Return the [x, y] coordinate for the center point of the cell that contains the specified text.  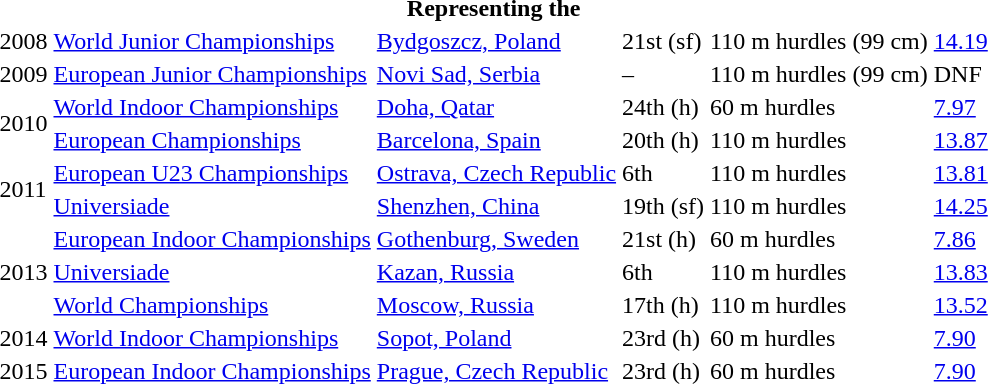
European Championships [212, 140]
Ostrava, Czech Republic [496, 173]
World Junior Championships [212, 41]
Moscow, Russia [496, 305]
– [664, 74]
Kazan, Russia [496, 272]
17th (h) [664, 305]
European Indoor Championships [212, 239]
European Junior Championships [212, 74]
21st (sf) [664, 41]
European U23 Championships [212, 173]
23rd (h) [664, 338]
Novi Sad, Serbia [496, 74]
Sopot, Poland [496, 338]
Doha, Qatar [496, 107]
Gothenburg, Sweden [496, 239]
20th (h) [664, 140]
21st (h) [664, 239]
Bydgoszcz, Poland [496, 41]
Shenzhen, China [496, 206]
24th (h) [664, 107]
Barcelona, Spain [496, 140]
19th (sf) [664, 206]
World Championships [212, 305]
